Provide the [x, y] coordinate of the cell's center where the given text is located.  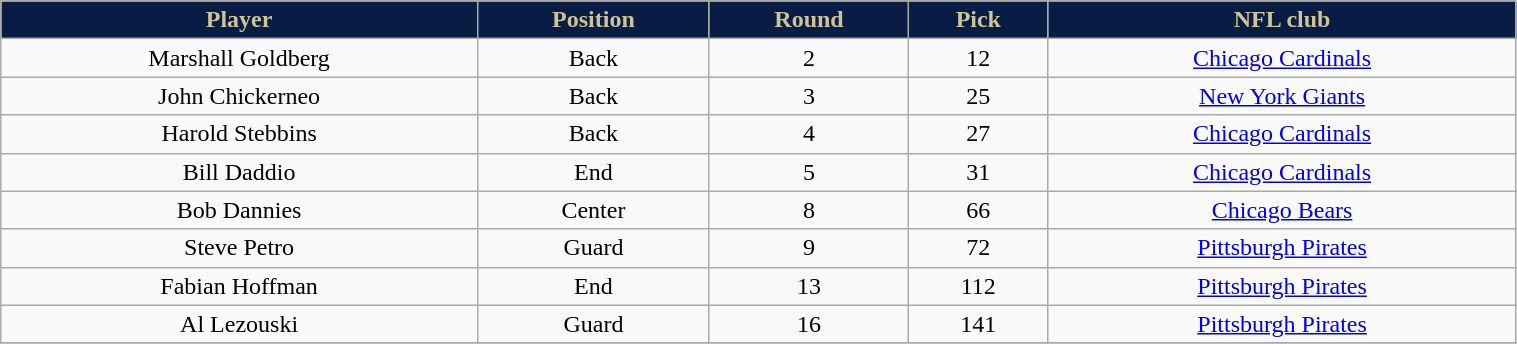
Player [240, 20]
John Chickerneo [240, 96]
Al Lezouski [240, 324]
New York Giants [1282, 96]
Center [593, 210]
Steve Petro [240, 248]
Bob Dannies [240, 210]
13 [808, 286]
72 [979, 248]
12 [979, 58]
31 [979, 172]
112 [979, 286]
5 [808, 172]
Marshall Goldberg [240, 58]
25 [979, 96]
Fabian Hoffman [240, 286]
Round [808, 20]
3 [808, 96]
9 [808, 248]
141 [979, 324]
Harold Stebbins [240, 134]
Position [593, 20]
Chicago Bears [1282, 210]
4 [808, 134]
Pick [979, 20]
27 [979, 134]
16 [808, 324]
2 [808, 58]
Bill Daddio [240, 172]
66 [979, 210]
8 [808, 210]
NFL club [1282, 20]
